Return the [x, y] coordinate for the center point of the cell that contains the specified text.  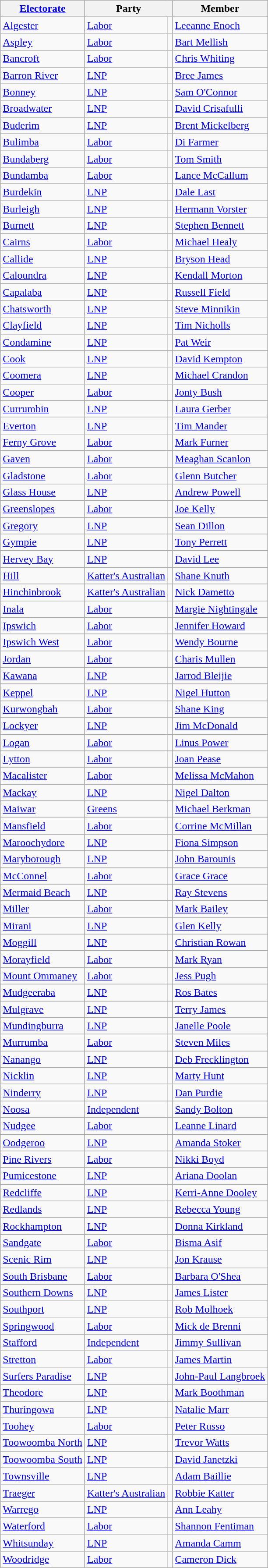
Jordan [43, 659]
Melissa McMahon [220, 776]
Mulgrave [43, 1009]
Burleigh [43, 209]
Russell Field [220, 292]
Shane King [220, 709]
Gladstone [43, 475]
James Lister [220, 1293]
John-Paul Langbroek [220, 1376]
Thuringowa [43, 1409]
Whitsunday [43, 1543]
Gaven [43, 459]
Leeanne Enoch [220, 25]
Bundaberg [43, 159]
Steve Minnikin [220, 309]
Electorate [43, 9]
Deb Frecklington [220, 1059]
Maiwar [43, 809]
Buderim [43, 125]
Mermaid Beach [43, 892]
Jarrod Bleijie [220, 676]
Nanango [43, 1059]
Rob Molhoek [220, 1310]
Nicklin [43, 1076]
Maroochydore [43, 842]
Bart Mellish [220, 42]
Stephen Bennett [220, 226]
Redlands [43, 1209]
Barbara O'Shea [220, 1276]
Keppel [43, 692]
Nigel Dalton [220, 793]
Mark Bailey [220, 909]
Greenslopes [43, 509]
Toohey [43, 1426]
Caloundra [43, 276]
Robbie Katter [220, 1493]
Jon Krause [220, 1259]
Janelle Poole [220, 1026]
McConnel [43, 876]
Everton [43, 425]
Gregory [43, 526]
Dale Last [220, 192]
Burdekin [43, 192]
Glass House [43, 492]
Nigel Hutton [220, 692]
Mount Ommaney [43, 976]
Kerri-Anne Dooley [220, 1193]
Michael Crandon [220, 375]
Hill [43, 576]
Lytton [43, 759]
Bonney [43, 92]
Nick Dametto [220, 592]
Sandy Bolton [220, 1109]
Toowoomba North [43, 1443]
Mackay [43, 793]
Pat Weir [220, 342]
Terry James [220, 1009]
Stafford [43, 1343]
Bancroft [43, 59]
Noosa [43, 1109]
Kurwongbah [43, 709]
Scenic Rim [43, 1259]
Joe Kelly [220, 509]
Meaghan Scanlon [220, 459]
Jimmy Sullivan [220, 1343]
Bree James [220, 75]
Cairns [43, 242]
Woodridge [43, 1560]
Southport [43, 1310]
Andrew Powell [220, 492]
Bundamba [43, 175]
Charis Mullen [220, 659]
Wendy Bourne [220, 642]
Kawana [43, 676]
David Lee [220, 559]
Mirani [43, 926]
Joan Pease [220, 759]
Townsville [43, 1476]
David Janetzki [220, 1459]
Morayfield [43, 959]
Jess Pugh [220, 976]
Murrumba [43, 1043]
Glen Kelly [220, 926]
Ninderry [43, 1093]
Chatsworth [43, 309]
Broadwater [43, 109]
Mark Furner [220, 442]
Callide [43, 259]
Hermann Vorster [220, 209]
Hervey Bay [43, 559]
John Barounis [220, 859]
Shannon Fentiman [220, 1526]
South Brisbane [43, 1276]
Gympie [43, 542]
Currumbin [43, 409]
Cooper [43, 392]
Ann Leahy [220, 1509]
David Kempton [220, 359]
Southern Downs [43, 1293]
Theodore [43, 1393]
Nikki Boyd [220, 1159]
Rebecca Young [220, 1209]
Burnett [43, 226]
Ros Bates [220, 992]
Shane Knuth [220, 576]
Michael Berkman [220, 809]
Margie Nightingale [220, 609]
Trevor Watts [220, 1443]
Kendall Morton [220, 276]
Tony Perrett [220, 542]
Condamine [43, 342]
Aspley [43, 42]
Dan Purdie [220, 1093]
Ferny Grove [43, 442]
Coomera [43, 375]
Greens [126, 809]
Sandgate [43, 1242]
Warrego [43, 1509]
Corrine McMillan [220, 826]
Lockyer [43, 726]
Glenn Butcher [220, 475]
Brent Mickelberg [220, 125]
Party [128, 9]
Amanda Stoker [220, 1143]
Logan [43, 743]
David Crisafulli [220, 109]
Di Farmer [220, 142]
Algester [43, 25]
Ipswich West [43, 642]
Peter Russo [220, 1426]
Jonty Bush [220, 392]
Pine Rivers [43, 1159]
Ray Stevens [220, 892]
Fiona Simpson [220, 842]
Rockhampton [43, 1226]
Donna Kirkland [220, 1226]
Ariana Doolan [220, 1176]
Lance McCallum [220, 175]
Tim Nicholls [220, 326]
Bulimba [43, 142]
Sam O'Connor [220, 92]
Hinchinbrook [43, 592]
Nudgee [43, 1126]
Surfers Paradise [43, 1376]
Waterford [43, 1526]
Cook [43, 359]
Capalaba [43, 292]
Mick de Brenni [220, 1326]
Redcliffe [43, 1193]
Moggill [43, 942]
Barron River [43, 75]
Stretton [43, 1359]
Inala [43, 609]
Mundingburra [43, 1026]
James Martin [220, 1359]
Sean Dillon [220, 526]
Springwood [43, 1326]
Adam Baillie [220, 1476]
Member [220, 9]
Linus Power [220, 743]
Traeger [43, 1493]
Grace Grace [220, 876]
Jim McDonald [220, 726]
Maryborough [43, 859]
Jennifer Howard [220, 626]
Amanda Camm [220, 1543]
Pumicestone [43, 1176]
Leanne Linard [220, 1126]
Bisma Asif [220, 1242]
Bryson Head [220, 259]
Steven Miles [220, 1043]
Oodgeroo [43, 1143]
Natalie Marr [220, 1409]
Cameron Dick [220, 1560]
Macalister [43, 776]
Clayfield [43, 326]
Miller [43, 909]
Mark Boothman [220, 1393]
Marty Hunt [220, 1076]
Tim Mander [220, 425]
Mansfield [43, 826]
Toowoomba South [43, 1459]
Mark Ryan [220, 959]
Chris Whiting [220, 59]
Laura Gerber [220, 409]
Michael Healy [220, 242]
Tom Smith [220, 159]
Ipswich [43, 626]
Mudgeeraba [43, 992]
Christian Rowan [220, 942]
